Provide the (X, Y) coordinate of the cell's center where the given text is located.  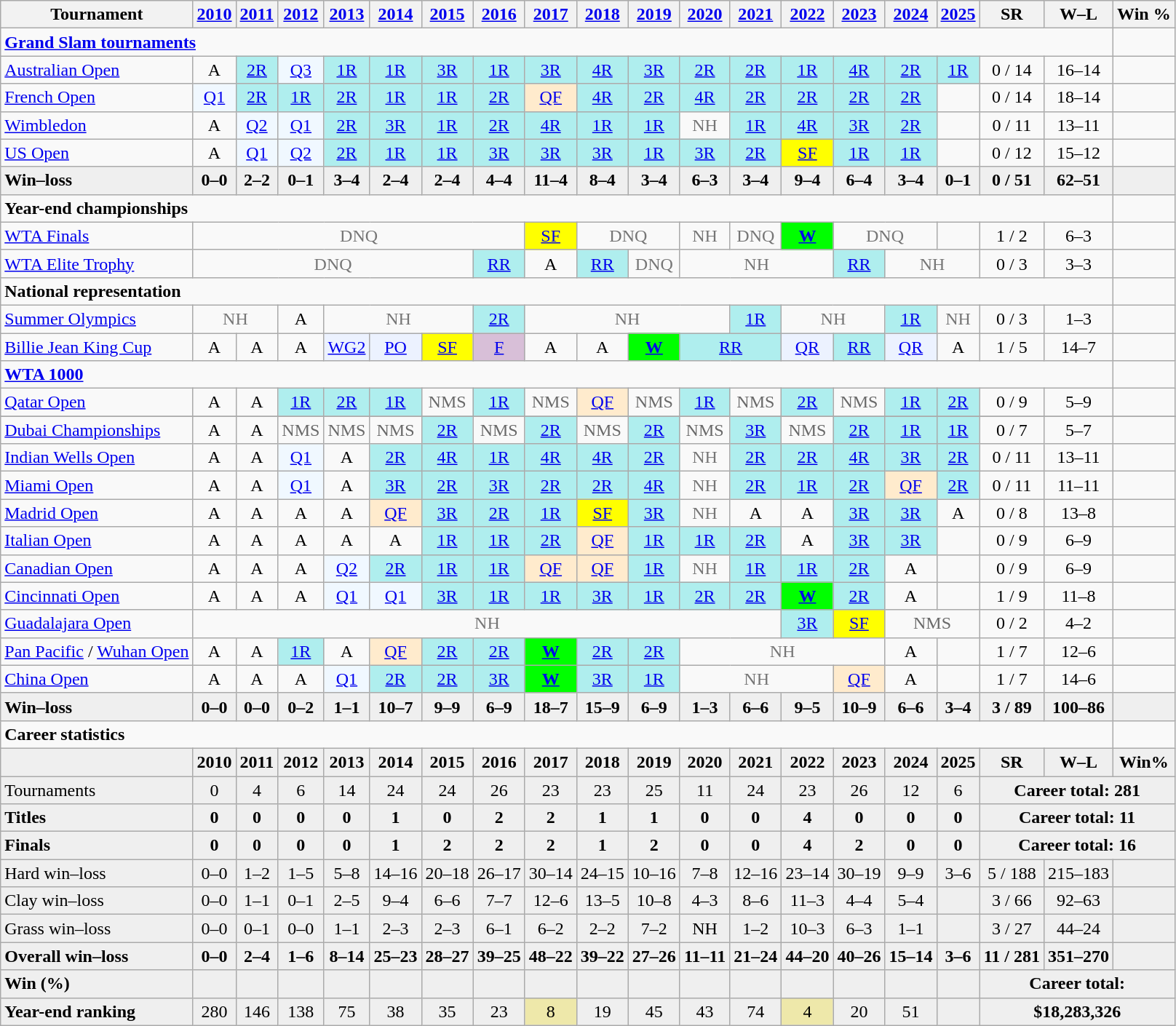
8–4 (603, 180)
26–17 (499, 873)
3 / 89 (1012, 707)
146 (257, 1011)
10–16 (653, 873)
Tournaments (97, 790)
0 / 12 (1012, 153)
US Open (97, 153)
12 (911, 790)
100–86 (1078, 707)
F (499, 347)
15–12 (1078, 153)
10–8 (653, 901)
Pan Pacific / Wuhan Open (97, 651)
0 / 51 (1012, 180)
280 (214, 1011)
13–8 (1078, 513)
Grand Slam tournaments (557, 42)
11–8 (1078, 596)
40–26 (859, 956)
1 / 9 (1012, 596)
Qatar Open (97, 402)
Canadian Open (97, 568)
48–22 (550, 956)
Year-end championships (557, 208)
5–9 (1078, 402)
24–15 (603, 873)
38 (396, 1011)
39–25 (499, 956)
19 (603, 1011)
14–6 (1078, 679)
6–4 (859, 180)
1 / 2 (1012, 236)
Indian Wells Open (97, 458)
62–51 (1078, 180)
0 / 7 (1012, 430)
9–5 (808, 707)
5–4 (911, 901)
5–7 (1078, 430)
8–14 (346, 956)
WG2 (346, 347)
44–20 (808, 956)
Wimbledon (97, 125)
39–22 (603, 956)
43 (704, 1011)
Titles (97, 818)
Year-end ranking (97, 1011)
Grass win–loss (97, 928)
Career total: (1077, 984)
11–3 (808, 901)
5–8 (346, 873)
China Open (97, 679)
1 / 5 (1012, 347)
Win % (1144, 15)
Career total: 16 (1077, 846)
30–14 (550, 873)
Dubai Championships (97, 430)
Tournament (97, 15)
Q3 (301, 70)
Career total: 281 (1077, 790)
20–18 (447, 873)
4–3 (704, 901)
6–1 (499, 928)
1–5 (301, 873)
WTA Finals (97, 236)
WTA 1000 (557, 375)
11 / 281 (1012, 956)
75 (346, 1011)
7–8 (704, 873)
Career statistics (557, 734)
74 (755, 1011)
7–7 (499, 901)
$18,283,326 (1077, 1011)
14–7 (1078, 347)
0 / 2 (1012, 624)
5 / 188 (1012, 873)
12–16 (755, 873)
WTA Elite Trophy (97, 263)
7–2 (653, 928)
14 (346, 790)
Hard win–loss (97, 873)
Miami Open (97, 485)
15–9 (603, 707)
8 (550, 1011)
16–14 (1078, 70)
Guadalajara Open (97, 624)
11–4 (550, 180)
Italian Open (97, 541)
1–6 (301, 956)
Clay win–loss (97, 901)
3–3 (1078, 263)
PO (396, 347)
3 / 27 (1012, 928)
2–5 (346, 901)
15–14 (911, 956)
Billie Jean King Cup (97, 347)
92–63 (1078, 901)
10–9 (859, 707)
French Open (97, 98)
6–2 (550, 928)
20 (859, 1011)
Win% (1144, 762)
25–23 (396, 956)
0 / 8 (1012, 513)
National representation (557, 291)
10–7 (396, 707)
35 (447, 1011)
0–2 (301, 707)
Madrid Open (97, 513)
23–14 (808, 873)
51 (911, 1011)
11 (704, 790)
Australian Open (97, 70)
3 / 66 (1012, 901)
Overall win–loss (97, 956)
Summer Olympics (97, 319)
Finals (97, 846)
13–5 (603, 901)
138 (301, 1011)
27–26 (653, 956)
21–24 (755, 956)
45 (653, 1011)
18–7 (550, 707)
Cincinnati Open (97, 596)
8–6 (755, 901)
30–19 (859, 873)
10–3 (808, 928)
14–16 (396, 873)
18–14 (1078, 98)
25 (653, 790)
28–27 (447, 956)
4–2 (1078, 624)
Win (%) (97, 984)
351–270 (1078, 956)
215–183 (1078, 873)
Career total: 11 (1077, 818)
44–24 (1078, 928)
